Detect which cell encompasses the target text, then output its (x, y) center coordinate. 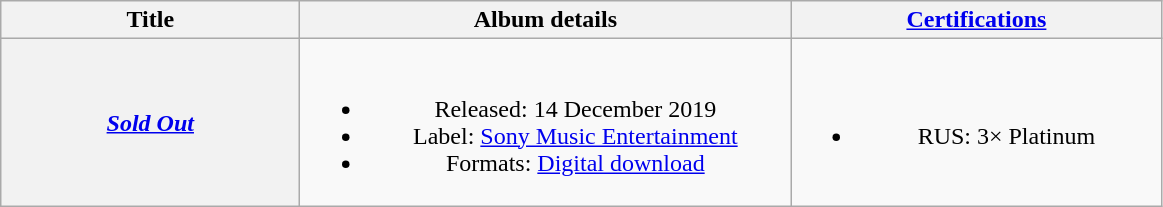
RUS: 3× Platinum (976, 122)
Album details (546, 20)
Certifications (976, 20)
Sold Out (150, 122)
Title (150, 20)
Released: 14 December 2019Label: Sony Music EntertainmentFormats: Digital download (546, 122)
